Search for the cell housing the specified text and yield its [X, Y] center coordinate. 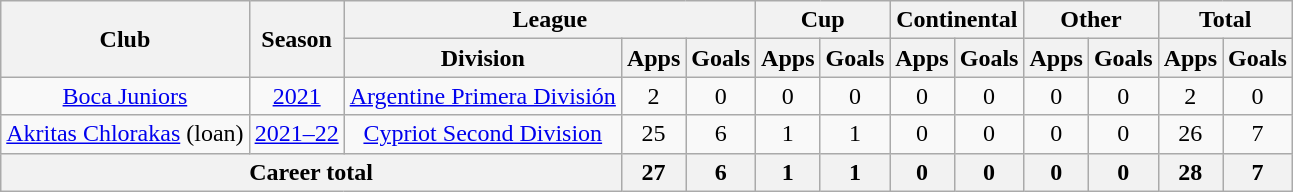
Club [125, 39]
Cup [823, 20]
25 [653, 134]
League [550, 20]
Other [1091, 20]
Total [1225, 20]
2021 [296, 96]
28 [1190, 172]
27 [653, 172]
26 [1190, 134]
2021–22 [296, 134]
Argentine Primera División [482, 96]
Continental [957, 20]
Akritas Chlorakas (loan) [125, 134]
Career total [312, 172]
Division [482, 58]
Season [296, 39]
Cypriot Second Division [482, 134]
Boca Juniors [125, 96]
